Return (x, y) of the center of cell containing provided text 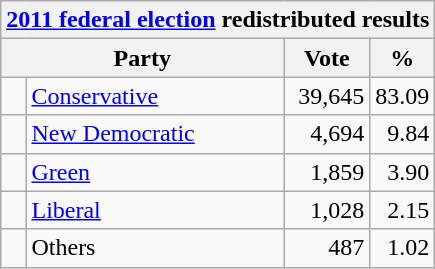
Party (142, 58)
487 (327, 248)
New Democratic (155, 134)
39,645 (327, 96)
1,028 (327, 210)
1.02 (402, 248)
Green (155, 172)
Liberal (155, 210)
Others (155, 248)
Conservative (155, 96)
% (402, 58)
83.09 (402, 96)
1,859 (327, 172)
9.84 (402, 134)
2011 federal election redistributed results (218, 20)
2.15 (402, 210)
3.90 (402, 172)
4,694 (327, 134)
Vote (327, 58)
